Search for the cell housing the specified text and yield its [X, Y] center coordinate. 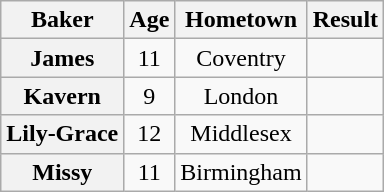
Middlesex [241, 134]
Birmingham [241, 172]
Missy [62, 172]
James [62, 58]
Age [150, 20]
Hometown [241, 20]
Kavern [62, 96]
Coventry [241, 58]
9 [150, 96]
London [241, 96]
Result [345, 20]
Baker [62, 20]
Lily-Grace [62, 134]
12 [150, 134]
